Locate the cell with the specified text and output its (X, Y) center coordinate. 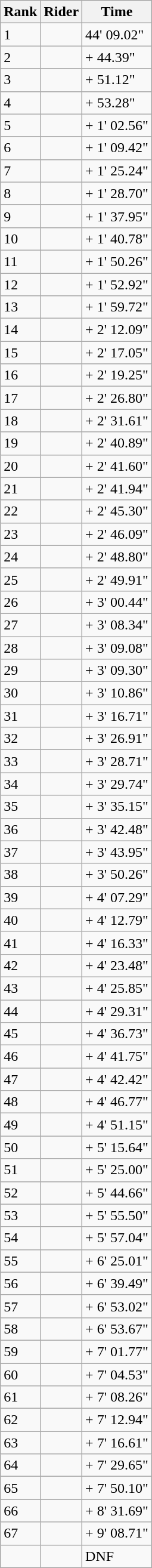
+ 4' 23.48" (117, 965)
55 (20, 1261)
Rider (61, 12)
+ 3' 42.48" (117, 829)
61 (20, 1397)
67 (20, 1533)
+ 2' 45.30" (117, 511)
+ 4' 29.31" (117, 1011)
+ 6' 53.67" (117, 1329)
+ 2' 40.89" (117, 443)
+ 1' 37.95" (117, 216)
8 (20, 193)
Rank (20, 12)
+ 2' 26.80" (117, 398)
+ 1' 02.56" (117, 125)
+ 5' 55.50" (117, 1215)
+ 5' 44.66" (117, 1193)
+ 1' 25.24" (117, 171)
24 (20, 557)
+ 2' 46.09" (117, 534)
3 (20, 80)
+ 3' 50.26" (117, 875)
+ 1' 40.78" (117, 239)
+ 4' 36.73" (117, 1034)
+ 3' 43.95" (117, 852)
+ 2' 17.05" (117, 353)
13 (20, 307)
41 (20, 943)
48 (20, 1102)
+ 4' 46.77" (117, 1102)
+ 9' 08.71" (117, 1533)
+ 1' 28.70" (117, 193)
+ 3' 16.71" (117, 716)
+ 2' 19.25" (117, 375)
+ 4' 12.79" (117, 920)
34 (20, 784)
29 (20, 671)
10 (20, 239)
58 (20, 1329)
+ 6' 53.02" (117, 1306)
1 (20, 35)
+ 2' 31.61" (117, 421)
14 (20, 330)
+ 4' 07.29" (117, 897)
+ 44.39" (117, 57)
57 (20, 1306)
66 (20, 1511)
12 (20, 285)
+ 7' 12.94" (117, 1420)
+ 2' 49.91" (117, 579)
33 (20, 761)
+ 1' 59.72" (117, 307)
+ 1' 52.92" (117, 285)
30 (20, 693)
Time (117, 12)
32 (20, 739)
40 (20, 920)
46 (20, 1057)
20 (20, 466)
+ 7' 04.53" (117, 1374)
+ 3' 09.30" (117, 671)
28 (20, 647)
43 (20, 988)
+ 3' 10.86" (117, 693)
7 (20, 171)
+ 2' 12.09" (117, 330)
23 (20, 534)
+ 1' 09.42" (117, 148)
17 (20, 398)
36 (20, 829)
+ 4' 42.42" (117, 1079)
59 (20, 1351)
+ 7' 08.26" (117, 1397)
5 (20, 125)
53 (20, 1215)
16 (20, 375)
+ 3' 28.71" (117, 761)
31 (20, 716)
56 (20, 1283)
65 (20, 1488)
27 (20, 625)
19 (20, 443)
2 (20, 57)
39 (20, 897)
+ 3' 35.15" (117, 807)
+ 5' 57.04" (117, 1238)
4 (20, 103)
+ 3' 08.34" (117, 625)
64 (20, 1465)
+ 3' 29.74" (117, 784)
62 (20, 1420)
+ 4' 16.33" (117, 943)
+ 6' 25.01" (117, 1261)
+ 2' 41.60" (117, 466)
44' 09.02" (117, 35)
+ 4' 51.15" (117, 1125)
11 (20, 261)
51 (20, 1170)
63 (20, 1443)
+ 6' 39.49" (117, 1283)
+ 7' 29.65" (117, 1465)
+ 51.12" (117, 80)
15 (20, 353)
22 (20, 511)
+ 2' 48.80" (117, 557)
+ 53.28" (117, 103)
50 (20, 1147)
38 (20, 875)
+ 5' 15.64" (117, 1147)
+ 3' 09.08" (117, 647)
26 (20, 602)
9 (20, 216)
+ 3' 26.91" (117, 739)
+ 1' 50.26" (117, 261)
42 (20, 965)
18 (20, 421)
+ 7' 50.10" (117, 1488)
+ 3' 00.44" (117, 602)
+ 7' 01.77" (117, 1351)
21 (20, 489)
60 (20, 1374)
54 (20, 1238)
52 (20, 1193)
+ 4' 25.85" (117, 988)
44 (20, 1011)
+ 4' 41.75" (117, 1057)
+ 2' 41.94" (117, 489)
47 (20, 1079)
25 (20, 579)
6 (20, 148)
35 (20, 807)
+ 8' 31.69" (117, 1511)
49 (20, 1125)
37 (20, 852)
45 (20, 1034)
DNF (117, 1556)
+ 5' 25.00" (117, 1170)
+ 7' 16.61" (117, 1443)
